From the cell containing the given text, extract its center point as [X, Y] coordinate. 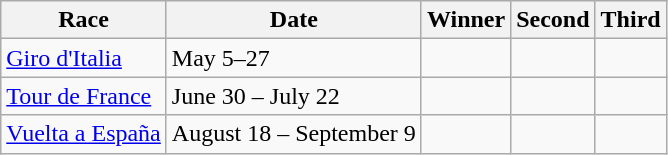
Race [84, 20]
Giro d'Italia [84, 58]
June 30 – July 22 [294, 96]
August 18 – September 9 [294, 134]
Second [553, 20]
Date [294, 20]
Winner [466, 20]
Tour de France [84, 96]
May 5–27 [294, 58]
Vuelta a España [84, 134]
Third [630, 20]
